Capture the cell that displays the provided text and extract its (X, Y) central coordinate. 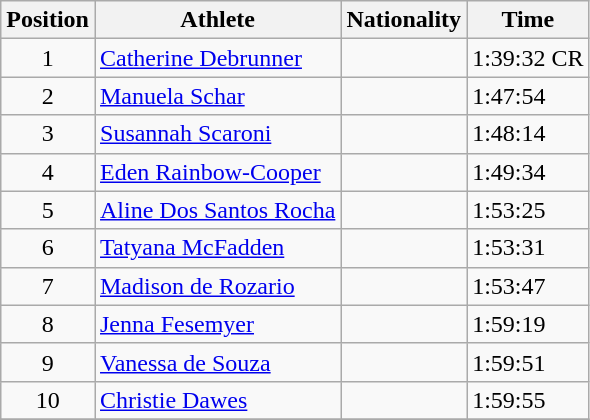
Nationality (404, 20)
Tatyana McFadden (217, 248)
6 (48, 248)
Eden Rainbow-Cooper (217, 172)
1:53:31 (528, 248)
1:53:47 (528, 286)
Manuela Schar (217, 96)
1 (48, 58)
7 (48, 286)
4 (48, 172)
Position (48, 20)
1:53:25 (528, 210)
Catherine Debrunner (217, 58)
Time (528, 20)
1:59:55 (528, 400)
Vanessa de Souza (217, 362)
Jenna Fesemyer (217, 324)
1:48:14 (528, 134)
1:39:32 CR (528, 58)
8 (48, 324)
Aline Dos Santos Rocha (217, 210)
Madison de Rozario (217, 286)
2 (48, 96)
1:59:19 (528, 324)
3 (48, 134)
5 (48, 210)
1:49:34 (528, 172)
Susannah Scaroni (217, 134)
Christie Dawes (217, 400)
Athlete (217, 20)
1:47:54 (528, 96)
10 (48, 400)
1:59:51 (528, 362)
9 (48, 362)
